Detect which cell encompasses the target text, then output its (X, Y) center coordinate. 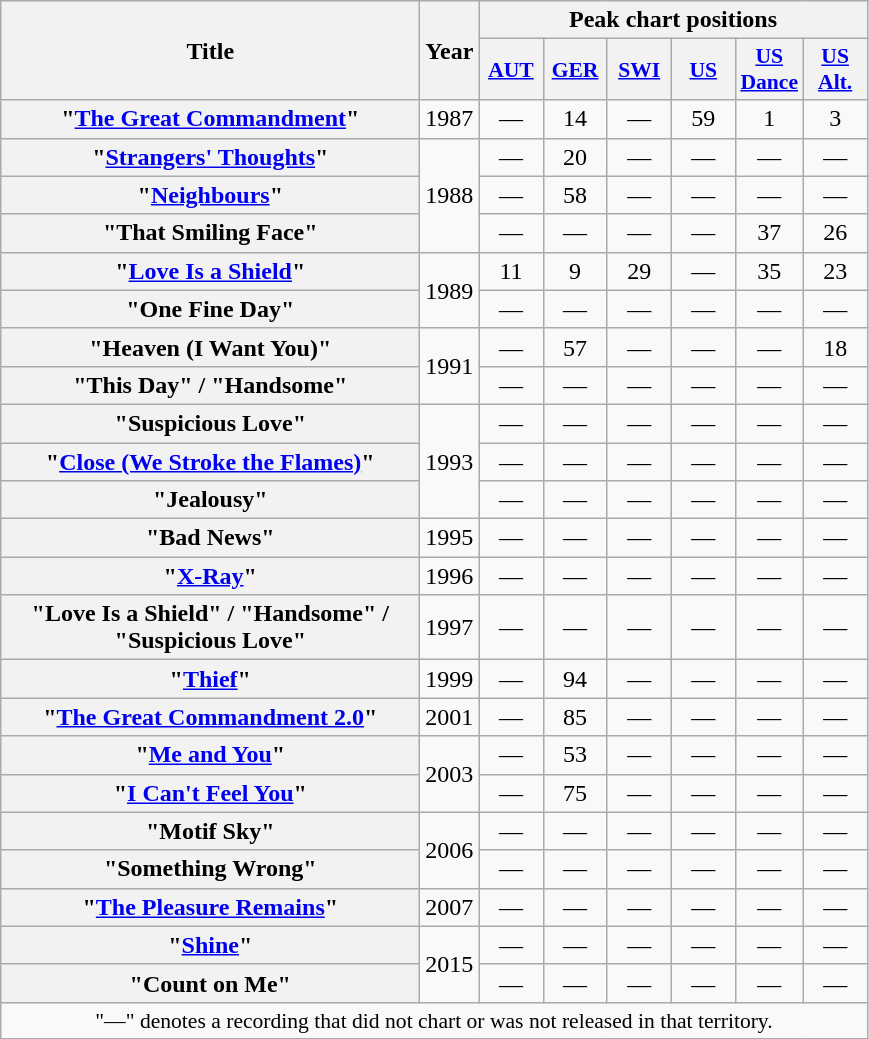
"Jealousy" (210, 500)
85 (575, 717)
"Love Is a Shield" (210, 271)
2003 (450, 774)
2001 (450, 717)
"Love Is a Shield" / "Handsome" / "Suspicious Love" (210, 628)
18 (835, 347)
11 (511, 271)
"The Great Commandment" (210, 119)
SWI (639, 70)
9 (575, 271)
"Me and You" (210, 755)
"One Fine Day" (210, 309)
1989 (450, 290)
Title (210, 50)
"That Smiling Face" (210, 233)
"Thief" (210, 679)
1987 (450, 119)
"I Can't Feel You" (210, 793)
"Motif Sky" (210, 831)
"X-Ray" (210, 576)
AUT (511, 70)
37 (769, 233)
1991 (450, 366)
"Heaven (I Want You)" (210, 347)
1988 (450, 195)
1996 (450, 576)
59 (703, 119)
3 (835, 119)
2015 (450, 964)
"Bad News" (210, 538)
23 (835, 271)
"Something Wrong" (210, 869)
94 (575, 679)
26 (835, 233)
"The Great Commandment 2.0" (210, 717)
"Count on Me" (210, 983)
Peak chart positions (673, 20)
Year (450, 50)
"Shine" (210, 945)
"Suspicious Love" (210, 423)
1997 (450, 628)
14 (575, 119)
2007 (450, 907)
53 (575, 755)
1995 (450, 538)
20 (575, 157)
US (703, 70)
"Close (We Stroke the Flames)" (210, 461)
"Neighbours" (210, 195)
"The Pleasure Remains" (210, 907)
35 (769, 271)
"—" denotes a recording that did not chart or was not released in that territory. (434, 1020)
1 (769, 119)
2006 (450, 850)
1993 (450, 461)
75 (575, 793)
1999 (450, 679)
US Dance (769, 70)
"This Day" / "Handsome" (210, 385)
57 (575, 347)
US Alt. (835, 70)
58 (575, 195)
29 (639, 271)
GER (575, 70)
"Strangers' Thoughts" (210, 157)
